Return (X, Y) of the center of cell containing provided text 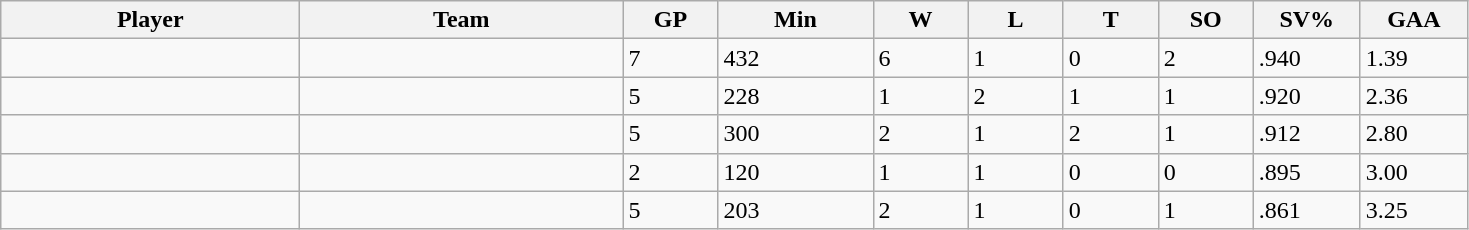
SO (1206, 20)
1.39 (1414, 58)
L (1016, 20)
2.36 (1414, 96)
432 (796, 58)
120 (796, 172)
.920 (1306, 96)
.912 (1306, 134)
3.25 (1414, 210)
Team (462, 20)
228 (796, 96)
6 (920, 58)
GAA (1414, 20)
300 (796, 134)
Player (150, 20)
2.80 (1414, 134)
.861 (1306, 210)
GP (670, 20)
Min (796, 20)
SV% (1306, 20)
3.00 (1414, 172)
W (920, 20)
T (1110, 20)
.940 (1306, 58)
203 (796, 210)
.895 (1306, 172)
7 (670, 58)
